From the cell containing the given text, extract its center point as [X, Y] coordinate. 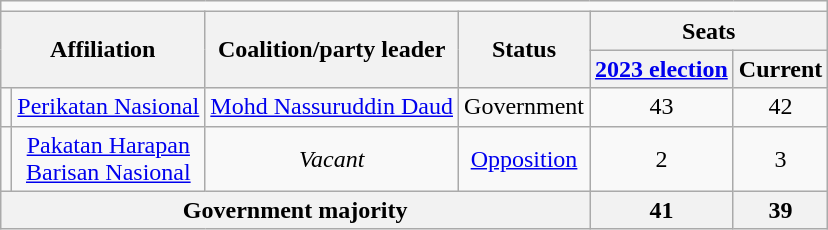
Status [524, 50]
Mohd Nassuruddin Daud [332, 107]
Seats [709, 31]
42 [780, 107]
43 [662, 107]
2 [662, 158]
Opposition [524, 158]
Government majority [296, 210]
Affiliation [103, 50]
Perikatan Nasional [108, 107]
Pakatan HarapanBarisan Nasional [108, 158]
Current [780, 69]
39 [780, 210]
3 [780, 158]
Coalition/party leader [332, 50]
2023 election [662, 69]
41 [662, 210]
Government [524, 107]
Vacant [332, 158]
